Scan for the cell matching the given text and deliver its [x, y] coordinate at center. 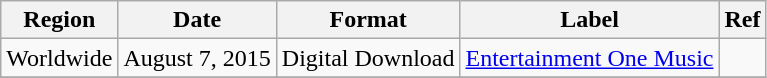
Format [368, 20]
Label [590, 20]
Entertainment One Music [590, 58]
Worldwide [60, 58]
Date [197, 20]
Region [60, 20]
Digital Download [368, 58]
August 7, 2015 [197, 58]
Ref [742, 20]
